Scan for the cell matching the given text and deliver its (X, Y) coordinate at center. 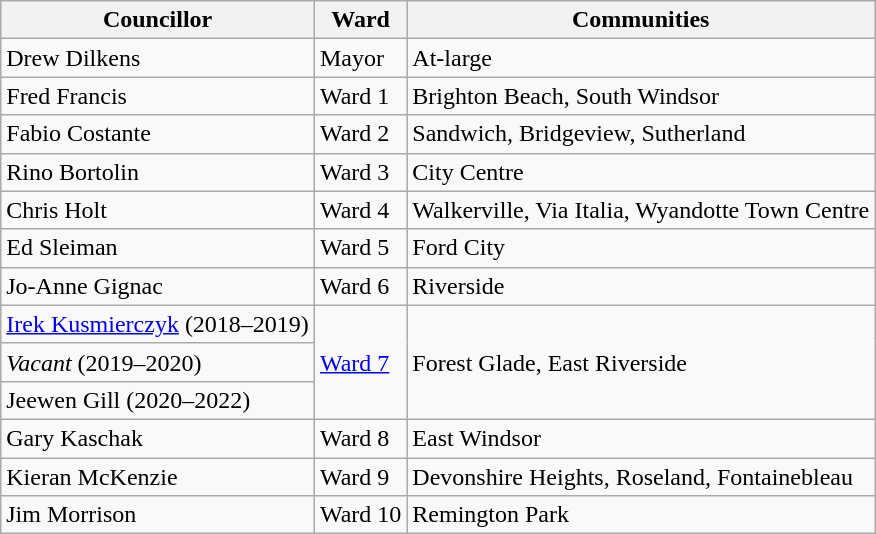
Kieran McKenzie (158, 477)
Jeewen Gill (2020–2022) (158, 400)
Communities (641, 20)
Fabio Costante (158, 134)
Mayor (360, 58)
Riverside (641, 286)
Brighton Beach, South Windsor (641, 96)
Ward (360, 20)
Ford City (641, 248)
Councillor (158, 20)
Devonshire Heights, Roseland, Fontainebleau (641, 477)
East Windsor (641, 438)
Irek Kusmierczyk (2018–2019) (158, 324)
Ward 9 (360, 477)
Jim Morrison (158, 515)
Rino Bortolin (158, 172)
Walkerville, Via Italia, Wyandotte Town Centre (641, 210)
Ward 8 (360, 438)
Remington Park (641, 515)
Ward 10 (360, 515)
Ward 5 (360, 248)
Gary Kaschak (158, 438)
Ward 6 (360, 286)
City Centre (641, 172)
Vacant (2019–2020) (158, 362)
At-large (641, 58)
Fred Francis (158, 96)
Drew Dilkens (158, 58)
Ward 2 (360, 134)
Forest Glade, East Riverside (641, 362)
Ward 7 (360, 362)
Chris Holt (158, 210)
Jo-Anne Gignac (158, 286)
Ward 4 (360, 210)
Ward 1 (360, 96)
Sandwich, Bridgeview, Sutherland (641, 134)
Ward 3 (360, 172)
Ed Sleiman (158, 248)
